Output the (x, y) coordinate of the center of the cell containing the given text.  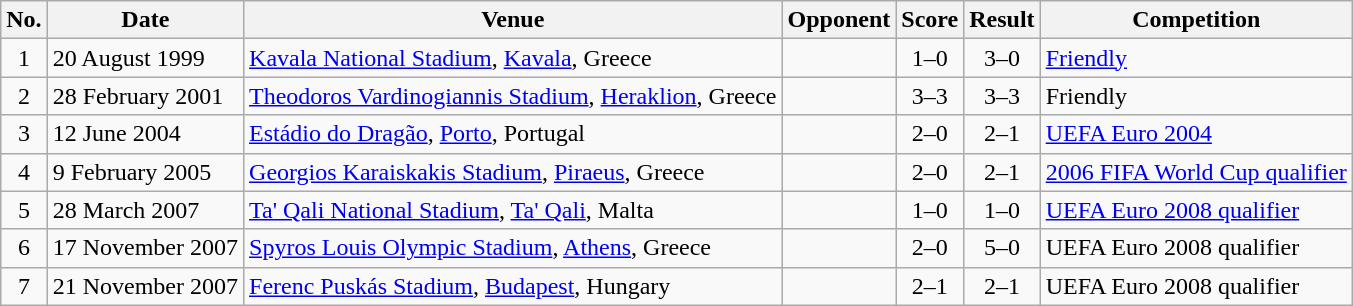
Venue (514, 20)
Theodoros Vardinogiannis Stadium, Heraklion, Greece (514, 96)
Competition (1196, 20)
5 (24, 210)
6 (24, 248)
1 (24, 58)
Date (145, 20)
Score (930, 20)
3–0 (1002, 58)
UEFA Euro 2004 (1196, 134)
4 (24, 172)
7 (24, 286)
12 June 2004 (145, 134)
9 February 2005 (145, 172)
Opponent (839, 20)
No. (24, 20)
21 November 2007 (145, 286)
Ta' Qali National Stadium, Ta' Qali, Malta (514, 210)
5–0 (1002, 248)
Ferenc Puskás Stadium, Budapest, Hungary (514, 286)
20 August 1999 (145, 58)
Result (1002, 20)
Kavala National Stadium, Kavala, Greece (514, 58)
Spyros Louis Olympic Stadium, Athens, Greece (514, 248)
17 November 2007 (145, 248)
28 February 2001 (145, 96)
Estádio do Dragão, Porto, Portugal (514, 134)
2 (24, 96)
2006 FIFA World Cup qualifier (1196, 172)
3 (24, 134)
Georgios Karaiskakis Stadium, Piraeus, Greece (514, 172)
28 March 2007 (145, 210)
